Locate the cell with the specified text and output its (x, y) center coordinate. 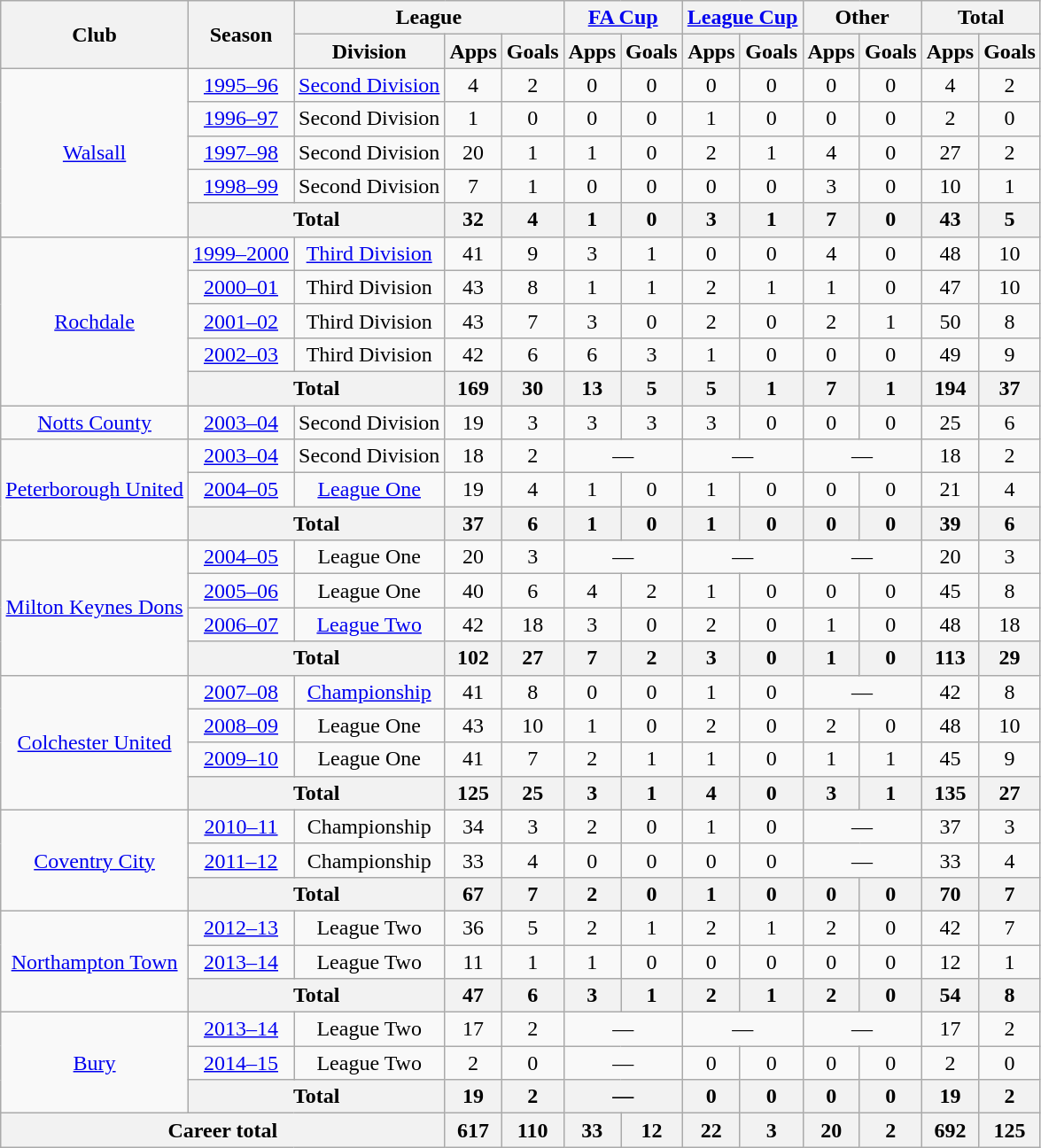
Division (369, 51)
Colchester United (95, 742)
40 (473, 591)
32 (473, 220)
1995–96 (241, 85)
Milton Keynes Dons (95, 608)
110 (532, 1130)
Coventry City (95, 860)
League (429, 18)
Club (95, 35)
22 (711, 1130)
54 (950, 996)
1997–98 (241, 152)
Walsall (95, 152)
1998–99 (241, 186)
2002–03 (241, 354)
13 (592, 388)
39 (950, 524)
2014–15 (241, 1063)
36 (473, 927)
2010–11 (241, 826)
2007–08 (241, 692)
Bury (95, 1063)
2008–09 (241, 725)
50 (950, 321)
2006–07 (241, 624)
2009–10 (241, 759)
Peterborough United (95, 490)
617 (473, 1130)
113 (950, 658)
2001–02 (241, 321)
Northampton Town (95, 961)
League Cup (742, 18)
30 (532, 388)
169 (473, 388)
2000–01 (241, 287)
1996–97 (241, 119)
Rochdale (95, 321)
135 (950, 793)
34 (473, 826)
FA Cup (623, 18)
11 (473, 961)
Career total (223, 1130)
Other (862, 18)
29 (1010, 658)
49 (950, 354)
70 (950, 894)
2011–12 (241, 860)
1999–2000 (241, 253)
2012–13 (241, 927)
194 (950, 388)
102 (473, 658)
692 (950, 1130)
2005–06 (241, 591)
67 (473, 894)
21 (950, 490)
Notts County (95, 423)
Season (241, 35)
